Search for the cell housing the specified text and yield its (x, y) center coordinate. 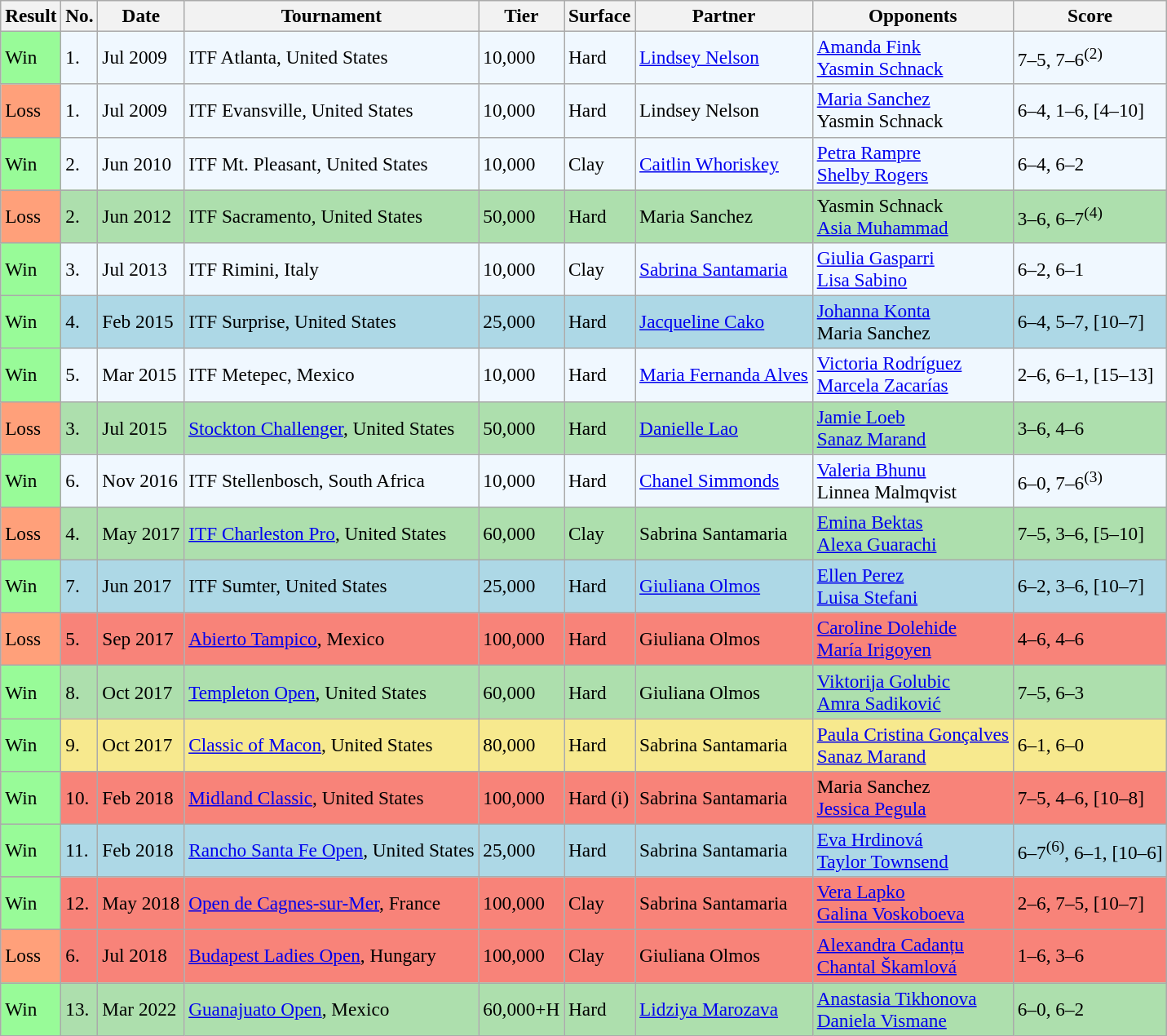
80,000 (522, 744)
ITF Evansville, United States (331, 111)
Jul 2018 (141, 956)
6–2, 3–6, [10–7] (1090, 586)
60,000+H (522, 1008)
Jun 2017 (141, 586)
Maria Sanchez Yasmin Schnack (913, 111)
1–6, 3–6 (1090, 956)
ITF Metepec, Mexico (331, 375)
Anastasia Tikhonova Daniela Vismane (913, 1008)
Mar 2022 (141, 1008)
Alexandra Cadanțu Chantal Škamlová (913, 956)
7–5, 3–6, [5–10] (1090, 533)
Chanel Simmonds (724, 480)
10. (80, 798)
Ellen Perez Luisa Stefani (913, 586)
Maria Fernanda Alves (724, 375)
Feb 2015 (141, 321)
7–5, 6–3 (1090, 692)
Petra Rampre Shelby Rogers (913, 163)
Abierto Tampico, Mexico (331, 640)
Jul 2015 (141, 427)
Open de Cagnes-sur-Mer, France (331, 904)
6–4, 5–7, [10–7] (1090, 321)
Opponents (913, 15)
May 2017 (141, 533)
6–0, 7–6(3) (1090, 480)
Jun 2012 (141, 215)
Hard (i) (600, 798)
Partner (724, 15)
Classic of Macon, United States (331, 744)
ITF Atlanta, United States (331, 57)
ITF Surprise, United States (331, 321)
11. (80, 850)
Score (1090, 15)
Jacqueline Cako (724, 321)
Viktorija Golubic Amra Sadiković (913, 692)
Budapest Ladies Open, Hungary (331, 956)
Nov 2016 (141, 480)
Midland Classic, United States (331, 798)
ITF Stellenbosch, South Africa (331, 480)
Date (141, 15)
Jun 2010 (141, 163)
Mar 2015 (141, 375)
7–5, 4–6, [10–8] (1090, 798)
Tier (522, 15)
ITF Sumter, United States (331, 586)
Surface (600, 15)
May 2018 (141, 904)
Caitlin Whoriskey (724, 163)
Victoria Rodríguez Marcela Zacarías (913, 375)
13. (80, 1008)
Caroline Dolehide María Irigoyen (913, 640)
Jamie Loeb Sanaz Marand (913, 427)
ITF Sacramento, United States (331, 215)
Vera Lapko Galina Voskoboeva (913, 904)
No. (80, 15)
Yasmin Schnack Asia Muhammad (913, 215)
Jul 2013 (141, 269)
Paula Cristina Gonçalves Sanaz Marand (913, 744)
Emina Bektas Alexa Guarachi (913, 533)
Maria Sanchez (724, 215)
Danielle Lao (724, 427)
Result (31, 15)
Templeton Open, United States (331, 692)
Johanna Konta Maria Sanchez (913, 321)
Lidziya Marozava (724, 1008)
Tournament (331, 15)
3–6, 4–6 (1090, 427)
2–6, 6–1, [15–13] (1090, 375)
2–6, 7–5, [10–7] (1090, 904)
6–2, 6–1 (1090, 269)
7–5, 7–6(2) (1090, 57)
6–0, 6–2 (1090, 1008)
Eva Hrdinová Taylor Townsend (913, 850)
12. (80, 904)
3–6, 6–7(4) (1090, 215)
Amanda Fink Yasmin Schnack (913, 57)
6–4, 1–6, [4–10] (1090, 111)
9. (80, 744)
Giulia Gasparri Lisa Sabino (913, 269)
4–6, 4–6 (1090, 640)
Stockton Challenger, United States (331, 427)
7. (80, 586)
Maria Sanchez Jessica Pegula (913, 798)
ITF Charleston Pro, United States (331, 533)
Sep 2017 (141, 640)
6–7(6), 6–1, [10–6] (1090, 850)
6–1, 6–0 (1090, 744)
Rancho Santa Fe Open, United States (331, 850)
Guanajuato Open, Mexico (331, 1008)
8. (80, 692)
ITF Mt. Pleasant, United States (331, 163)
6–4, 6–2 (1090, 163)
ITF Rimini, Italy (331, 269)
Valeria Bhunu Linnea Malmqvist (913, 480)
